Pinpoint the cell where the given text exists, returning its (X, Y) midpoint coordinate. 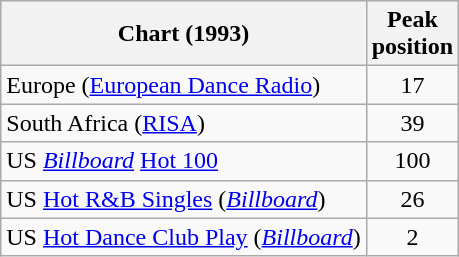
US Billboard Hot 100 (184, 161)
100 (412, 161)
Chart (1993) (184, 34)
South Africa (RISA) (184, 123)
Europe (European Dance Radio) (184, 85)
2 (412, 237)
39 (412, 123)
26 (412, 199)
US Hot Dance Club Play (Billboard) (184, 237)
17 (412, 85)
Peakposition (412, 34)
US Hot R&B Singles (Billboard) (184, 199)
